Find where the given text appears and provide that cell's center as [x, y] coordinate. 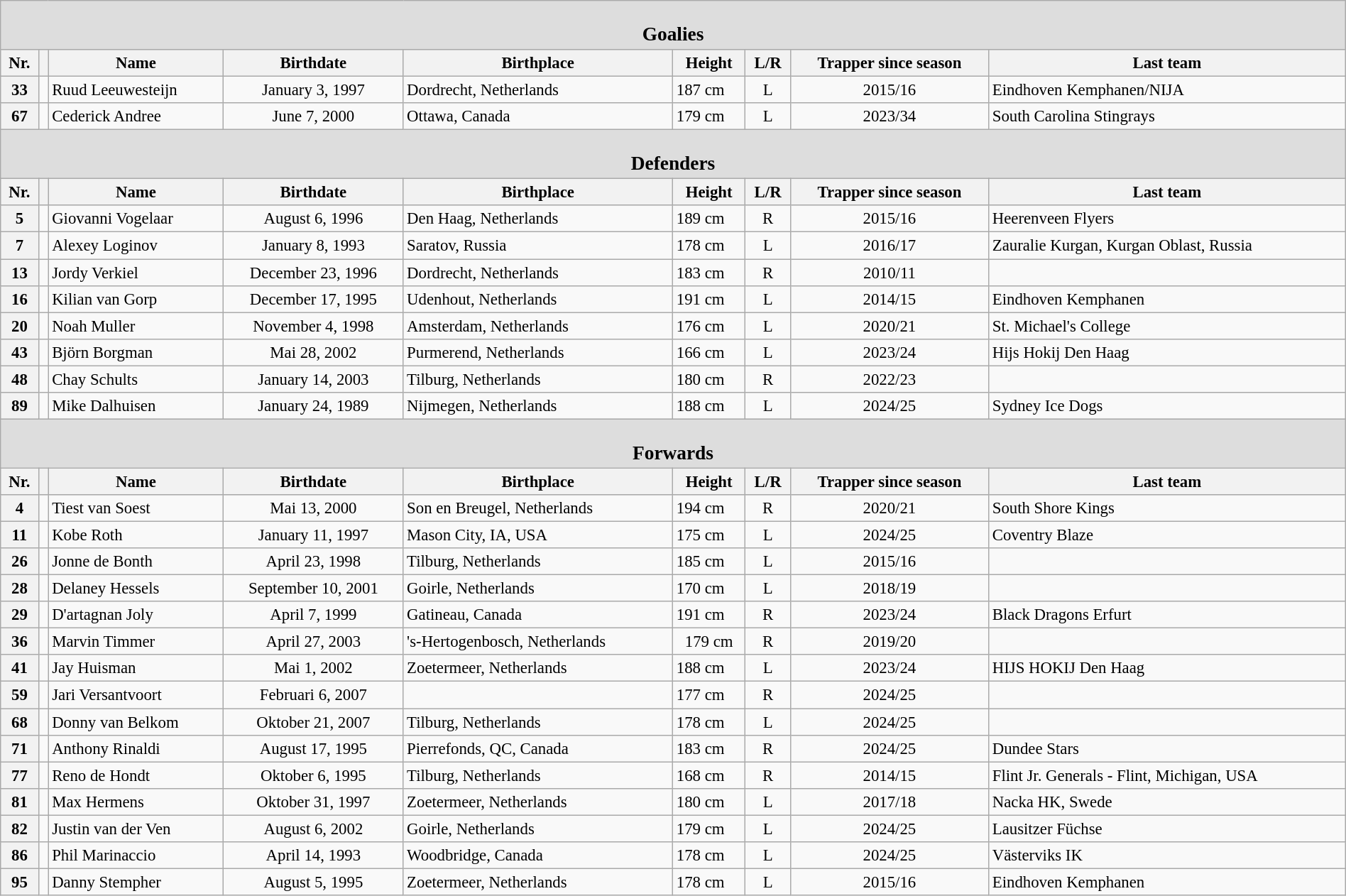
Zauralie Kurgan, Kurgan Oblast, Russia [1167, 246]
St. Michael's College [1167, 326]
January 14, 2003 [314, 379]
's-Hertogenbosch, Netherlands [538, 642]
August 6, 1996 [314, 219]
Chay Schults [136, 379]
Ottawa, Canada [538, 116]
Oktober 31, 1997 [314, 802]
59 [20, 695]
Alexey Loginov [136, 246]
2016/17 [889, 246]
January 24, 1989 [314, 406]
Jordy Verkiel [136, 273]
Västerviks IK [1167, 856]
Max Hermens [136, 802]
Flint Jr. Generals - Flint, Michigan, USA [1167, 775]
Heerenveen Flyers [1167, 219]
December 23, 1996 [314, 273]
43 [20, 352]
185 cm [709, 562]
81 [20, 802]
Jari Versantvoort [136, 695]
Udenhout, Netherlands [538, 299]
Hijs Hokij Den Haag [1167, 352]
Delaney Hessels [136, 589]
Mason City, IA, USA [538, 535]
29 [20, 615]
194 cm [709, 508]
Black Dragons Erfurt [1167, 615]
Mai 1, 2002 [314, 668]
April 7, 1999 [314, 615]
16 [20, 299]
Kobe Roth [136, 535]
January 11, 1997 [314, 535]
Purmerend, Netherlands [538, 352]
2018/19 [889, 589]
33 [20, 90]
2019/20 [889, 642]
7 [20, 246]
Danny Stempher [136, 882]
Tiest van Soest [136, 508]
166 cm [709, 352]
Coventry Blaze [1167, 535]
36 [20, 642]
5 [20, 219]
Dundee Stars [1167, 748]
95 [20, 882]
Jay Huisman [136, 668]
48 [20, 379]
HIJS HOKIJ Den Haag [1167, 668]
168 cm [709, 775]
Phil Marinaccio [136, 856]
Marvin Timmer [136, 642]
20 [20, 326]
2022/23 [889, 379]
Björn Borgman [136, 352]
67 [20, 116]
189 cm [709, 219]
11 [20, 535]
Mai 13, 2000 [314, 508]
South Carolina Stingrays [1167, 116]
Oktober 21, 2007 [314, 722]
South Shore Kings [1167, 508]
Jonne de Bonth [136, 562]
Kilian van Gorp [136, 299]
13 [20, 273]
Son en Breugel, Netherlands [538, 508]
Lausitzer Füchse [1167, 829]
November 4, 1998 [314, 326]
Woodbridge, Canada [538, 856]
Februari 6, 2007 [314, 695]
April 27, 2003 [314, 642]
86 [20, 856]
177 cm [709, 695]
Noah Muller [136, 326]
Mai 28, 2002 [314, 352]
Mike Dalhuisen [136, 406]
Forwards [673, 443]
August 5, 1995 [314, 882]
2017/18 [889, 802]
Anthony Rinaldi [136, 748]
September 10, 2001 [314, 589]
4 [20, 508]
77 [20, 775]
Amsterdam, Netherlands [538, 326]
Justin van der Ven [136, 829]
Defenders [673, 155]
Reno de Hondt [136, 775]
Oktober 6, 1995 [314, 775]
82 [20, 829]
Nacka HK, Swede [1167, 802]
June 7, 2000 [314, 116]
December 17, 1995 [314, 299]
187 cm [709, 90]
April 14, 1993 [314, 856]
Saratov, Russia [538, 246]
175 cm [709, 535]
Goalies [673, 26]
January 8, 1993 [314, 246]
Cederick Andree [136, 116]
Eindhoven Kemphanen/NIJA [1167, 90]
68 [20, 722]
176 cm [709, 326]
Ruud Leeuwesteijn [136, 90]
D'artagnan Joly [136, 615]
2010/11 [889, 273]
April 23, 1998 [314, 562]
Donny van Belkom [136, 722]
28 [20, 589]
August 6, 2002 [314, 829]
Sydney Ice Dogs [1167, 406]
41 [20, 668]
Giovanni Vogelaar [136, 219]
Pierrefonds, QC, Canada [538, 748]
Nijmegen, Netherlands [538, 406]
August 17, 1995 [314, 748]
71 [20, 748]
January 3, 1997 [314, 90]
170 cm [709, 589]
Gatineau, Canada [538, 615]
26 [20, 562]
Den Haag, Netherlands [538, 219]
89 [20, 406]
2023/34 [889, 116]
